For the text-containing cell, return its midpoint in [x, y] coordinate format. 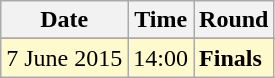
7 June 2015 [64, 58]
Round [234, 20]
14:00 [161, 58]
Finals [234, 58]
Date [64, 20]
Time [161, 20]
